Scan for the cell matching the given text and deliver its (x, y) coordinate at center. 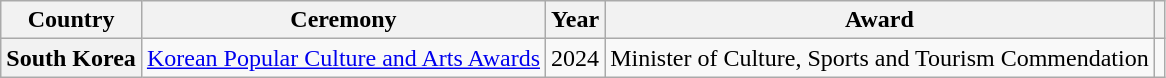
South Korea (72, 58)
2024 (576, 58)
Minister of Culture, Sports and Tourism Commendation (880, 58)
Korean Popular Culture and Arts Awards (343, 58)
Country (72, 20)
Ceremony (343, 20)
Year (576, 20)
Award (880, 20)
